Capture the cell that displays the provided text and extract its [x, y] central coordinate. 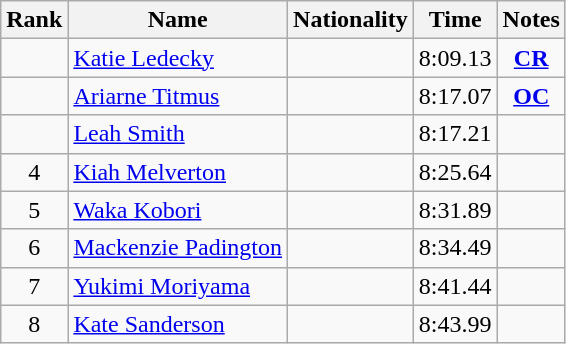
Katie Ledecky [178, 58]
CR [531, 58]
8:41.44 [455, 286]
8:34.49 [455, 248]
Leah Smith [178, 134]
OC [531, 96]
Nationality [351, 20]
8:17.21 [455, 134]
8:09.13 [455, 58]
8:17.07 [455, 96]
Name [178, 20]
Notes [531, 20]
Rank [34, 20]
Time [455, 20]
4 [34, 172]
Kate Sanderson [178, 324]
8:25.64 [455, 172]
8:31.89 [455, 210]
7 [34, 286]
Waka Kobori [178, 210]
Mackenzie Padington [178, 248]
8:43.99 [455, 324]
Kiah Melverton [178, 172]
6 [34, 248]
5 [34, 210]
Yukimi Moriyama [178, 286]
Ariarne Titmus [178, 96]
8 [34, 324]
